Pinpoint the cell where the given text exists, returning its [X, Y] midpoint coordinate. 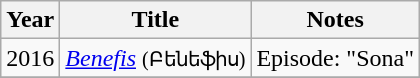
2016 [30, 58]
Year [30, 20]
Episode: "Sona" [336, 58]
Notes [336, 20]
Title [156, 20]
Benefis (Բենեֆիս) [156, 58]
